Scan for the cell matching the given text and deliver its (X, Y) coordinate at center. 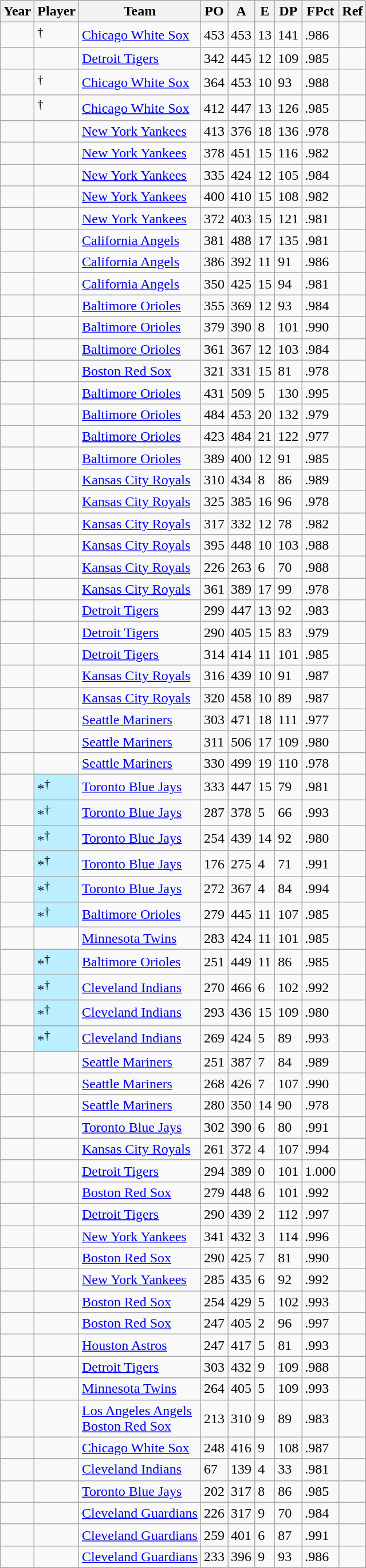
20 (265, 414)
423 (214, 436)
DP (289, 11)
94 (289, 284)
426 (242, 1084)
355 (214, 306)
376 (242, 132)
233 (214, 1557)
330 (214, 763)
Ref (353, 11)
395 (214, 546)
488 (242, 240)
261 (214, 1149)
386 (214, 262)
381 (214, 240)
130 (289, 393)
283 (214, 938)
139 (242, 1470)
111 (289, 720)
135 (289, 240)
110 (289, 763)
269 (214, 1038)
268 (214, 1084)
87 (289, 1535)
275 (242, 863)
141 (289, 35)
136 (289, 132)
414 (242, 654)
466 (242, 987)
105 (289, 175)
PO (214, 11)
112 (289, 1214)
417 (242, 1345)
176 (214, 863)
302 (214, 1127)
FPct (321, 11)
16 (265, 502)
335 (214, 175)
325 (214, 502)
71 (289, 863)
471 (242, 720)
416 (242, 1448)
314 (214, 654)
Year (17, 11)
122 (289, 436)
293 (214, 1013)
285 (214, 1280)
80 (289, 1127)
126 (289, 108)
431 (214, 393)
287 (214, 813)
429 (242, 1302)
90 (289, 1105)
121 (289, 219)
436 (242, 1013)
387 (242, 1062)
321 (214, 371)
3 (265, 1237)
379 (214, 327)
Team (140, 11)
449 (242, 962)
99 (289, 589)
401 (242, 1535)
320 (214, 698)
1.000 (321, 1171)
506 (242, 741)
311 (214, 741)
79 (289, 787)
403 (242, 219)
272 (214, 890)
458 (242, 698)
264 (214, 1389)
299 (214, 611)
19 (265, 763)
21 (265, 436)
67 (214, 1470)
392 (242, 262)
.996 (321, 1237)
0 (265, 1171)
413 (214, 132)
316 (214, 676)
66 (289, 813)
385 (242, 502)
333 (214, 787)
A (242, 11)
434 (242, 480)
412 (214, 108)
331 (242, 371)
78 (289, 524)
499 (242, 763)
114 (289, 1237)
270 (214, 987)
33 (289, 1470)
280 (214, 1105)
509 (242, 393)
E (265, 11)
248 (214, 1448)
364 (214, 82)
259 (214, 1535)
435 (242, 1280)
213 (214, 1419)
342 (214, 58)
Player (57, 11)
202 (214, 1491)
83 (289, 633)
Houston Astros (140, 1345)
396 (242, 1557)
332 (242, 524)
116 (289, 153)
.995 (321, 393)
369 (242, 306)
294 (214, 1171)
263 (242, 567)
410 (242, 197)
Los Angeles AngelsBoston Red Sox (140, 1419)
451 (242, 153)
341 (214, 1237)
132 (289, 414)
